Extract the [X, Y] coordinate from the center of the cell holding the provided text.  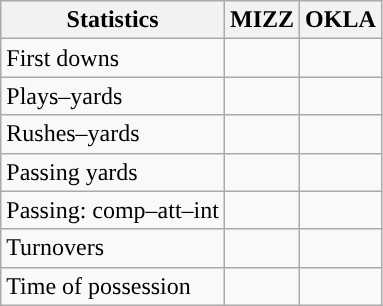
Plays–yards [113, 96]
Turnovers [113, 248]
First downs [113, 58]
Rushes–yards [113, 134]
Passing: comp–att–int [113, 210]
Statistics [113, 20]
Time of possession [113, 286]
MIZZ [262, 20]
OKLA [341, 20]
Passing yards [113, 172]
